Detect which cell encompasses the target text, then output its (X, Y) center coordinate. 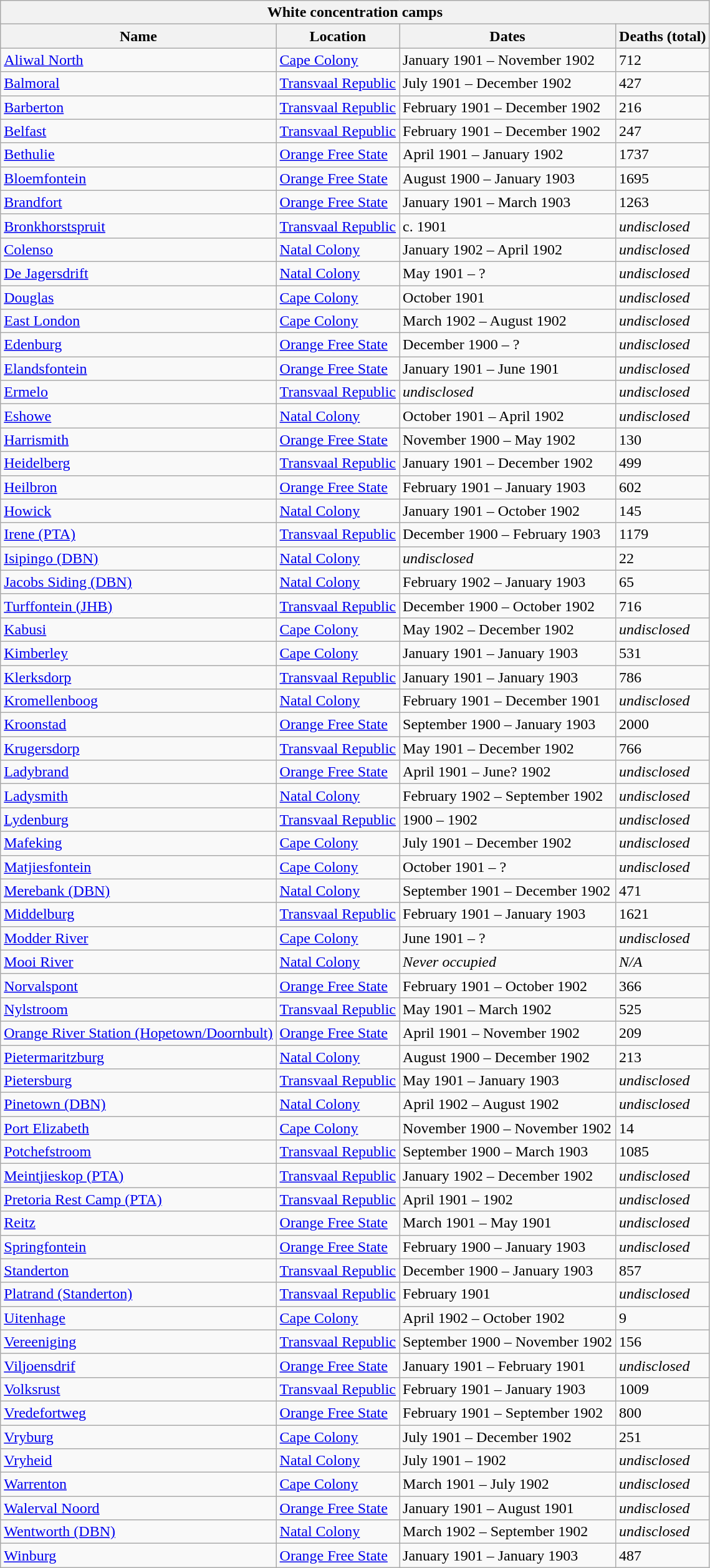
Ladysmith (138, 796)
Aliwal North (138, 60)
525 (663, 1009)
January 1902 – December 1902 (507, 1176)
Never occupied (507, 962)
Kromellenboog (138, 701)
766 (663, 748)
145 (663, 511)
February 1901 (507, 1294)
March 1901 – May 1901 (507, 1223)
857 (663, 1270)
June 1901 – ? (507, 938)
Howick (138, 511)
Ladybrand (138, 772)
Brandfort (138, 202)
January 1901 – December 1902 (507, 463)
January 1901 – June 1901 (507, 369)
October 1901 – April 1902 (507, 416)
May 1901 – December 1902 (507, 748)
Harrismith (138, 440)
January 1901 – October 1902 (507, 511)
Kroonstad (138, 725)
Vryheid (138, 1461)
Matjiesfontein (138, 867)
209 (663, 1033)
Barberton (138, 107)
Balmoral (138, 84)
February 1901 – September 1902 (507, 1413)
March 1901 – July 1902 (507, 1484)
471 (663, 891)
February 1902 – September 1902 (507, 796)
Volksrust (138, 1389)
April 1901 – June? 1902 (507, 772)
156 (663, 1342)
Deaths (total) (663, 36)
Name (138, 36)
January 1901 – March 1903 (507, 202)
May 1902 – December 1902 (507, 629)
Lydenburg (138, 820)
Mooi River (138, 962)
May 1901 – ? (507, 273)
Krugersdorp (138, 748)
February 1901 – December 1901 (507, 701)
Vredefortweg (138, 1413)
November 1900 – May 1902 (507, 440)
November 1900 – November 1902 (507, 1128)
Platrand (Standerton) (138, 1294)
Kimberley (138, 653)
August 1900 – December 1902 (507, 1057)
December 1900 – ? (507, 345)
Warrenton (138, 1484)
January 1901 – November 1902 (507, 60)
1621 (663, 914)
May 1901 – January 1903 (507, 1081)
July 1901 – 1902 (507, 1461)
February 1902 – January 1903 (507, 582)
716 (663, 606)
September 1900 – March 1903 (507, 1152)
N/A (663, 962)
August 1900 – January 1903 (507, 178)
Jacobs Siding (DBN) (138, 582)
800 (663, 1413)
1085 (663, 1152)
Colenso (138, 249)
251 (663, 1436)
Springfontein (138, 1247)
531 (663, 653)
March 1902 – August 1902 (507, 321)
Bethulie (138, 155)
2000 (663, 725)
366 (663, 985)
December 1900 – October 1902 (507, 606)
Douglas (138, 298)
Mafeking (138, 843)
Winburg (138, 1556)
487 (663, 1556)
Vryburg (138, 1436)
April 1901 – January 1902 (507, 155)
Meintjieskop (PTA) (138, 1176)
Norvalspont (138, 985)
712 (663, 60)
Dates (507, 36)
Merebank (DBN) (138, 891)
January 1901 – August 1901 (507, 1508)
December 1900 – February 1903 (507, 535)
October 1901 (507, 298)
Modder River (138, 938)
Nylstroom (138, 1009)
Pietermaritzburg (138, 1057)
Ermelo (138, 392)
Standerton (138, 1270)
130 (663, 440)
Pinetown (DBN) (138, 1105)
De Jagersdrift (138, 273)
Viljoensdrif (138, 1365)
February 1900 – January 1903 (507, 1247)
Port Elizabeth (138, 1128)
216 (663, 107)
Location (338, 36)
September 1900 – January 1903 (507, 725)
Middelburg (138, 914)
Orange River Station (Hopetown/Doornbult) (138, 1033)
65 (663, 582)
22 (663, 558)
April 1901 – November 1902 (507, 1033)
September 1901 – December 1902 (507, 891)
Vereeniging (138, 1342)
1900 – 1902 (507, 820)
September 1900 – November 1902 (507, 1342)
c. 1901 (507, 226)
April 1902 – October 1902 (507, 1318)
Walerval Noord (138, 1508)
White concentration camps (355, 12)
Potchefstroom (138, 1152)
213 (663, 1057)
Wentworth (DBN) (138, 1532)
Reitz (138, 1223)
Klerksdorp (138, 677)
1179 (663, 535)
1263 (663, 202)
February 1901 – October 1902 (507, 985)
Isipingo (DBN) (138, 558)
Bloemfontein (138, 178)
9 (663, 1318)
October 1901 – ? (507, 867)
Bronkhorstspruit (138, 226)
April 1902 – August 1902 (507, 1105)
Heilbron (138, 487)
March 1902 – September 1902 (507, 1532)
East London (138, 321)
January 1901 – February 1901 (507, 1365)
247 (663, 131)
Eshowe (138, 416)
Heidelberg (138, 463)
1695 (663, 178)
Irene (PTA) (138, 535)
14 (663, 1128)
April 1901 – 1902 (507, 1199)
602 (663, 487)
Pretoria Rest Camp (PTA) (138, 1199)
Kabusi (138, 629)
Edenburg (138, 345)
December 1900 – January 1903 (507, 1270)
Elandsfontein (138, 369)
427 (663, 84)
499 (663, 463)
May 1901 – March 1902 (507, 1009)
Turffontein (JHB) (138, 606)
Uitenhage (138, 1318)
1009 (663, 1389)
Belfast (138, 131)
786 (663, 677)
January 1902 – April 1902 (507, 249)
1737 (663, 155)
Pietersburg (138, 1081)
